Find where the given text appears and provide that cell's center as (x, y) coordinate. 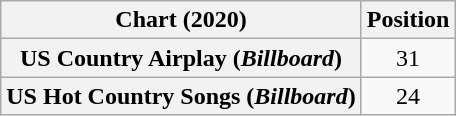
US Country Airplay (Billboard) (181, 58)
24 (408, 96)
US Hot Country Songs (Billboard) (181, 96)
Chart (2020) (181, 20)
Position (408, 20)
31 (408, 58)
